Capture the cell that displays the provided text and extract its [X, Y] central coordinate. 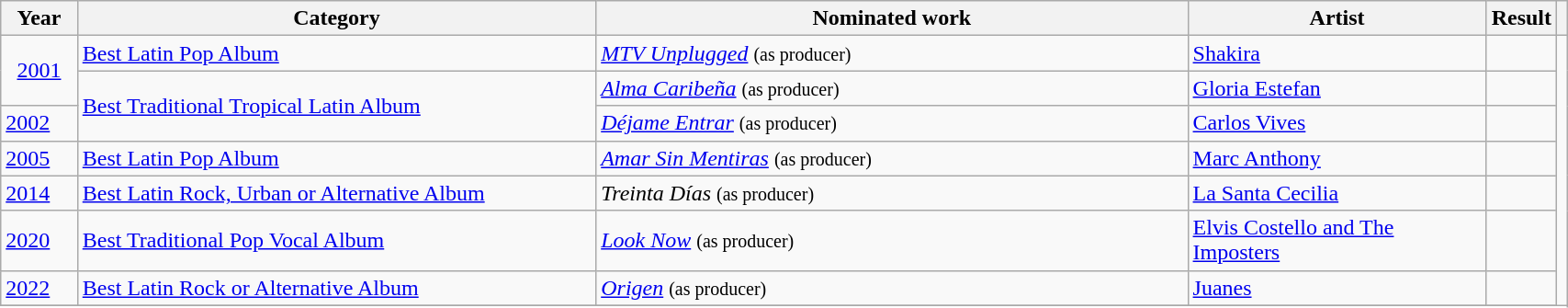
Amar Sin Mentiras (as producer) [892, 158]
Juanes [1337, 288]
Nominated work [892, 18]
Déjame Entrar (as producer) [892, 123]
2002 [39, 123]
Best Latin Rock, Urban or Alternative Album [336, 193]
La Santa Cecilia [1337, 193]
2001 [39, 71]
Result [1521, 18]
Shakira [1337, 53]
Origen (as producer) [892, 288]
Treinta Días (as producer) [892, 193]
Marc Anthony [1337, 158]
Best Traditional Tropical Latin Album [336, 106]
2014 [39, 193]
2020 [39, 241]
Artist [1337, 18]
Carlos Vives [1337, 123]
2005 [39, 158]
Best Traditional Pop Vocal Album [336, 241]
Year [39, 18]
Category [336, 18]
Best Latin Rock or Alternative Album [336, 288]
Gloria Estefan [1337, 88]
MTV Unplugged (as producer) [892, 53]
Alma Caribeña (as producer) [892, 88]
2022 [39, 288]
Elvis Costello and The Imposters [1337, 241]
Look Now (as producer) [892, 241]
